Determine the [X, Y] coordinate at the center of the cell enclosing the given text.  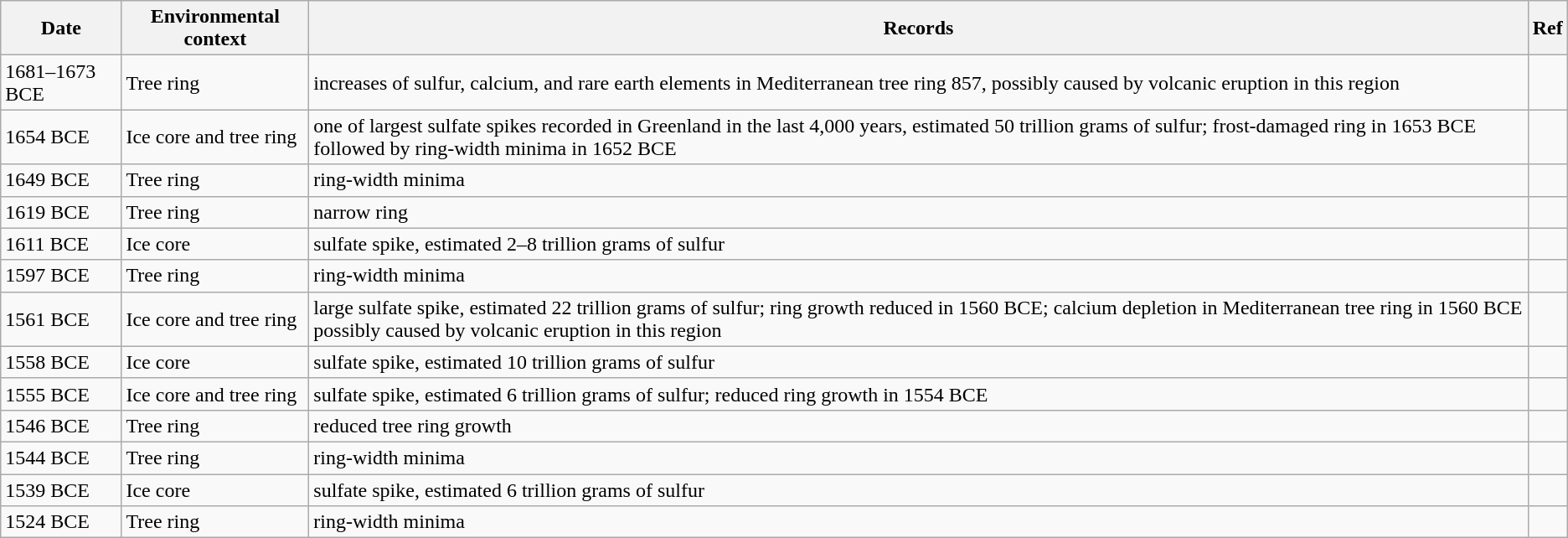
Ref [1548, 28]
1544 BCE [61, 458]
1561 BCE [61, 318]
1611 BCE [61, 244]
1597 BCE [61, 276]
sulfate spike, estimated 6 trillion grams of sulfur; reduced ring growth in 1554 BCE [918, 394]
1524 BCE [61, 522]
Environmental context [215, 28]
1558 BCE [61, 362]
sulfate spike, estimated 6 trillion grams of sulfur [918, 490]
1555 BCE [61, 394]
increases of sulfur, calcium, and rare earth elements in Mediterranean tree ring 857, possibly caused by volcanic eruption in this region [918, 82]
reduced tree ring growth [918, 426]
1654 BCE [61, 137]
1649 BCE [61, 180]
1681–1673 BCE [61, 82]
sulfate spike, estimated 2–8 trillion grams of sulfur [918, 244]
narrow ring [918, 212]
sulfate spike, estimated 10 trillion grams of sulfur [918, 362]
1546 BCE [61, 426]
Date [61, 28]
1619 BCE [61, 212]
Records [918, 28]
1539 BCE [61, 490]
